Scan for the cell matching the given text and deliver its [x, y] coordinate at center. 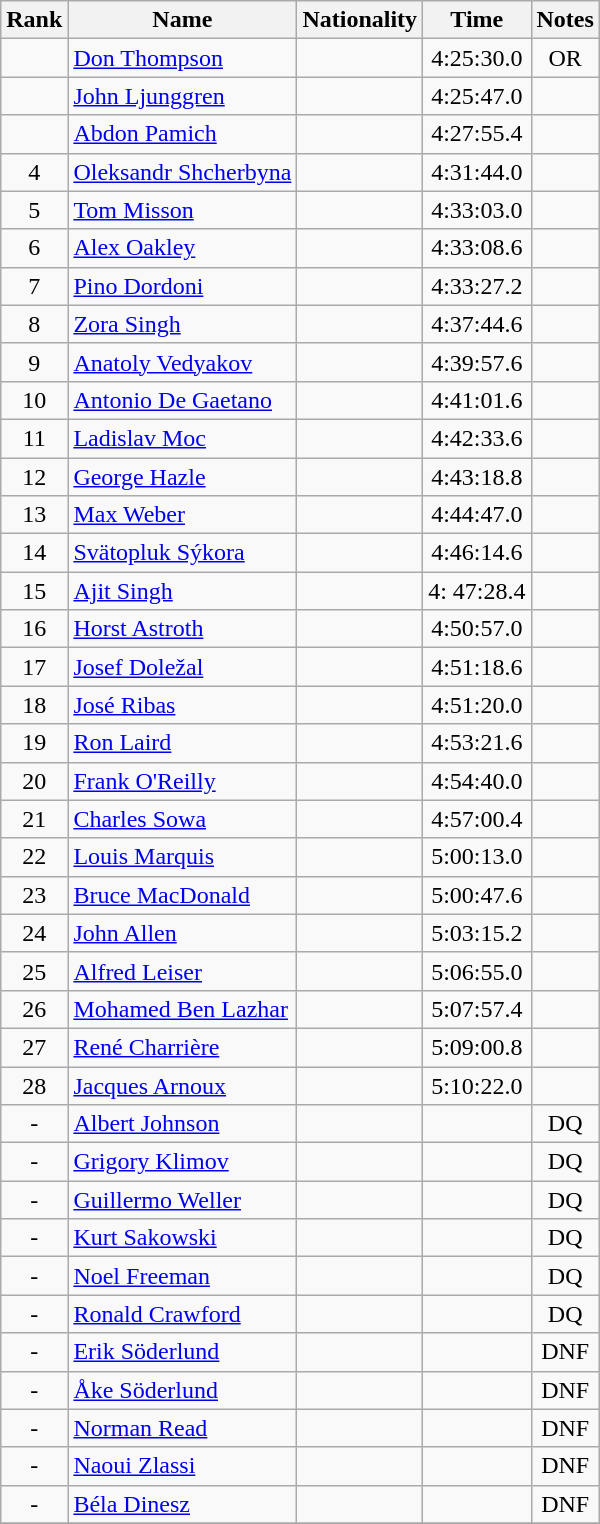
9 [34, 362]
4: 47:28.4 [477, 591]
Abdon Pamich [182, 134]
4:51:20.0 [477, 705]
Louis Marquis [182, 857]
4:42:33.6 [477, 438]
5:06:55.0 [477, 971]
4:51:18.6 [477, 667]
Alex Oakley [182, 248]
26 [34, 1009]
Erik Söderlund [182, 1352]
Horst Astroth [182, 629]
4:37:44.6 [477, 324]
5:10:22.0 [477, 1085]
14 [34, 553]
15 [34, 591]
4:33:27.2 [477, 286]
Tom Misson [182, 210]
27 [34, 1047]
4:43:18.8 [477, 477]
Nationality [360, 20]
4:25:47.0 [477, 96]
4:39:57.6 [477, 362]
José Ribas [182, 705]
Notes [565, 20]
12 [34, 477]
Guillermo Weller [182, 1200]
John Allen [182, 933]
George Hazle [182, 477]
Anatoly Vedyakov [182, 362]
6 [34, 248]
4:25:30.0 [477, 58]
Noel Freeman [182, 1276]
Svätopluk Sýkora [182, 553]
17 [34, 667]
Bruce MacDonald [182, 895]
5:00:47.6 [477, 895]
Antonio De Gaetano [182, 400]
5 [34, 210]
18 [34, 705]
René Charrière [182, 1047]
25 [34, 971]
Albert Johnson [182, 1124]
Norman Read [182, 1428]
Åke Söderlund [182, 1390]
13 [34, 515]
Alfred Leiser [182, 971]
22 [34, 857]
Oleksandr Shcherbyna [182, 172]
4:57:00.4 [477, 819]
Charles Sowa [182, 819]
Zora Singh [182, 324]
4:31:44.0 [477, 172]
21 [34, 819]
Time [477, 20]
Grigory Klimov [182, 1162]
4:53:21.6 [477, 743]
Mohamed Ben Lazhar [182, 1009]
16 [34, 629]
5:00:13.0 [477, 857]
John Ljunggren [182, 96]
Kurt Sakowski [182, 1238]
5:03:15.2 [477, 933]
24 [34, 933]
20 [34, 781]
5:09:00.8 [477, 1047]
4:46:14.6 [477, 553]
5:07:57.4 [477, 1009]
Béla Dinesz [182, 1504]
Jacques Arnoux [182, 1085]
4:33:03.0 [477, 210]
4:50:57.0 [477, 629]
Don Thompson [182, 58]
Ronald Crawford [182, 1314]
4:33:08.6 [477, 248]
Naoui Zlassi [182, 1466]
11 [34, 438]
Name [182, 20]
4:44:47.0 [477, 515]
Ron Laird [182, 743]
Max Weber [182, 515]
OR [565, 58]
4:27:55.4 [477, 134]
Ladislav Moc [182, 438]
Frank O'Reilly [182, 781]
28 [34, 1085]
4:41:01.6 [477, 400]
4:54:40.0 [477, 781]
Ajit Singh [182, 591]
4 [34, 172]
7 [34, 286]
19 [34, 743]
Pino Dordoni [182, 286]
Josef Doležal [182, 667]
23 [34, 895]
8 [34, 324]
10 [34, 400]
Rank [34, 20]
